Determine the [x, y] coordinate at the center of the cell enclosing the given text.  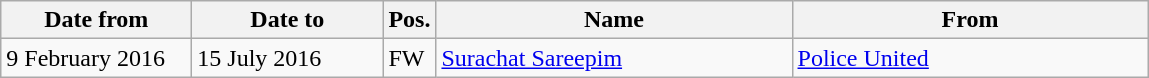
Pos. [410, 20]
9 February 2016 [96, 58]
Name [614, 20]
Surachat Sareepim [614, 58]
Police United [970, 58]
From [970, 20]
FW [410, 58]
15 July 2016 [288, 58]
Date from [96, 20]
Date to [288, 20]
